Determine the [x, y] coordinate at the center of the cell enclosing the given text.  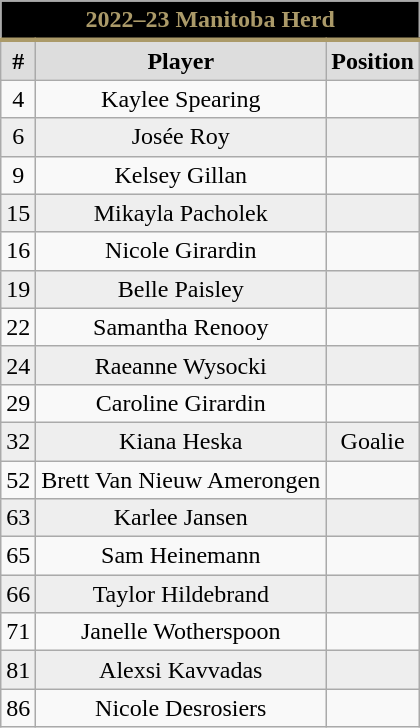
Player [181, 60]
# [18, 60]
Brett Van Nieuw Amerongen [181, 479]
19 [18, 289]
9 [18, 175]
Raeanne Wysocki [181, 365]
2022–23 Manitoba Herd [210, 21]
65 [18, 556]
Kiana Heska [181, 441]
Karlee Jansen [181, 518]
86 [18, 708]
Goalie [373, 441]
15 [18, 213]
81 [18, 670]
4 [18, 99]
Mikayla Pacholek [181, 213]
32 [18, 441]
Alexsi Kavvadas [181, 670]
63 [18, 518]
6 [18, 137]
Belle Paisley [181, 289]
Samantha Renooy [181, 327]
24 [18, 365]
Position [373, 60]
71 [18, 632]
22 [18, 327]
16 [18, 251]
Caroline Girardin [181, 403]
Nicole Girardin [181, 251]
Taylor Hildebrand [181, 594]
Nicole Desrosiers [181, 708]
66 [18, 594]
52 [18, 479]
Kelsey Gillan [181, 175]
29 [18, 403]
Sam Heinemann [181, 556]
Josée Roy [181, 137]
Janelle Wotherspoon [181, 632]
Kaylee Spearing [181, 99]
